Return [X, Y] of the center of cell containing provided text 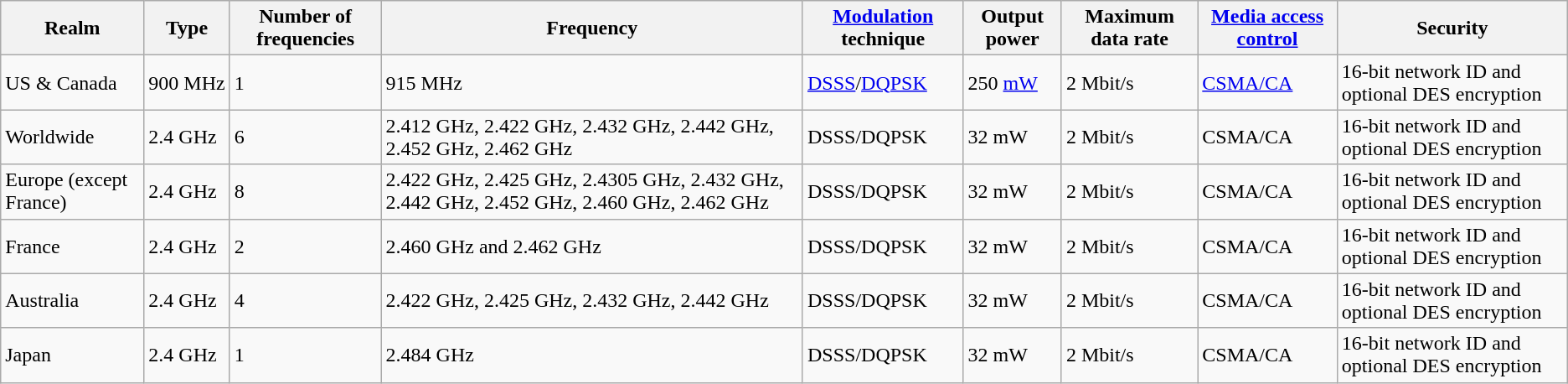
Output power [1012, 29]
2 [305, 246]
2.422 GHz, 2.425 GHz, 2.4305 GHz, 2.432 GHz, 2.442 GHz, 2.452 GHz, 2.460 GHz, 2.462 GHz [591, 191]
Media access control [1268, 29]
Worldwide [72, 138]
8 [305, 191]
Number of frequencies [305, 29]
4 [305, 300]
France [72, 246]
2.412 GHz, 2.422 GHz, 2.432 GHz, 2.442 GHz, 2.452 GHz, 2.462 GHz [591, 138]
Realm [72, 29]
Modulation technique [883, 29]
2.484 GHz [591, 355]
915 MHz [591, 82]
6 [305, 138]
Type [187, 29]
2.422 GHz, 2.425 GHz, 2.432 GHz, 2.442 GHz [591, 300]
Australia [72, 300]
Europe (except France) [72, 191]
Maximum data rate [1129, 29]
250 mW [1012, 82]
2.460 GHz and 2.462 GHz [591, 246]
US & Canada [72, 82]
900 MHz [187, 82]
Japan [72, 355]
Frequency [591, 29]
Security [1452, 29]
